Provide the (x, y) coordinate of the cell's center where the given text is located.  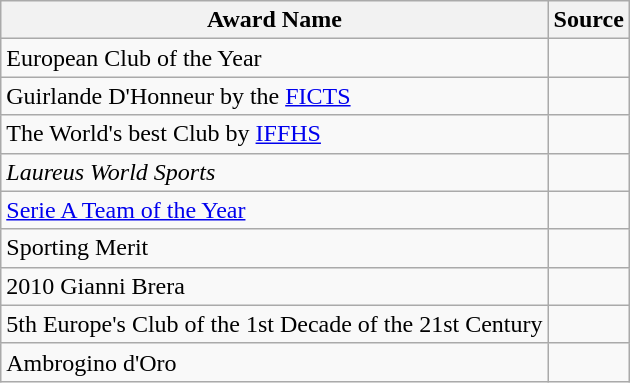
The World's best Club by IFFHS (274, 134)
Guirlande D'Honneur by the FICTS (274, 96)
5th Europe's Club of the 1st Decade of the 21st Century (274, 324)
Source (588, 20)
European Club of the Year (274, 58)
2010 Gianni Brera (274, 286)
Laureus World Sports (274, 172)
Serie A Team of the Year (274, 210)
Sporting Merit (274, 248)
Ambrogino d'Oro (274, 362)
Award Name (274, 20)
